Determine the (X, Y) coordinate at the center of the cell enclosing the given text.  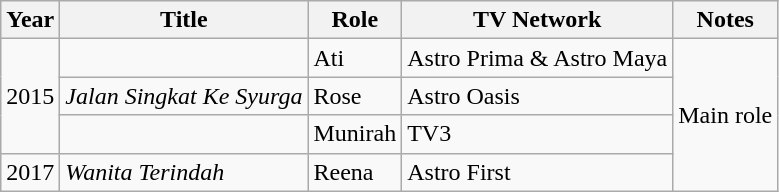
Title (184, 20)
Astro Oasis (538, 96)
Reena (355, 172)
Ati (355, 58)
Jalan Singkat Ke Syurga (184, 96)
Munirah (355, 134)
TV Network (538, 20)
Year (30, 20)
2015 (30, 96)
TV3 (538, 134)
Main role (726, 115)
2017 (30, 172)
Notes (726, 20)
Wanita Terindah (184, 172)
Rose (355, 96)
Role (355, 20)
Astro Prima & Astro Maya (538, 58)
Astro First (538, 172)
